Provide the [x, y] coordinate of the cell's center where the given text is located.  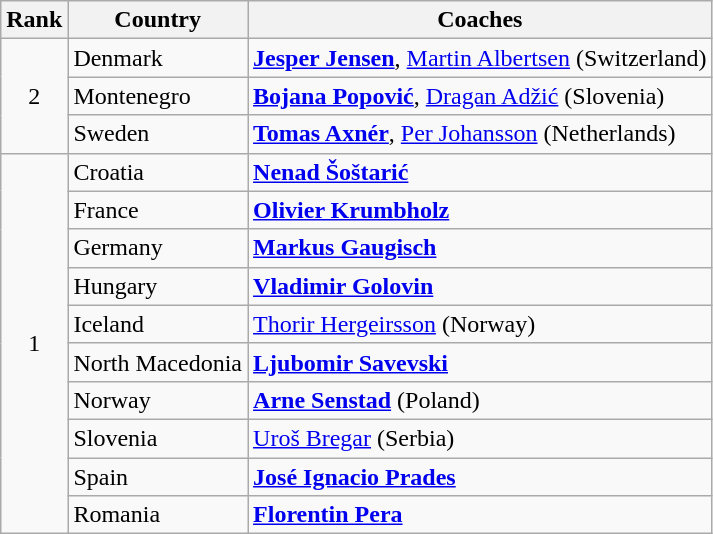
Tomas Axnér, Per Johansson (Netherlands) [480, 134]
Markus Gaugisch [480, 248]
Florentin Pera [480, 515]
Norway [158, 400]
Arne Senstad (Poland) [480, 400]
Spain [158, 477]
1 [34, 344]
Bojana Popović, Dragan Adžić (Slovenia) [480, 96]
North Macedonia [158, 362]
Olivier Krumbholz [480, 210]
Vladimir Golovin [480, 286]
Montenegro [158, 96]
France [158, 210]
Country [158, 20]
Coaches [480, 20]
Denmark [158, 58]
2 [34, 96]
José Ignacio Prades [480, 477]
Uroš Bregar (Serbia) [480, 438]
Ljubomir Savevski [480, 362]
Romania [158, 515]
Rank [34, 20]
Hungary [158, 286]
Slovenia [158, 438]
Croatia [158, 172]
Germany [158, 248]
Thorir Hergeirsson (Norway) [480, 324]
Nenad Šoštarić [480, 172]
Sweden [158, 134]
Iceland [158, 324]
Jesper Jensen, Martin Albertsen (Switzerland) [480, 58]
